Extract the (x, y) coordinate from the center of the cell holding the provided text.  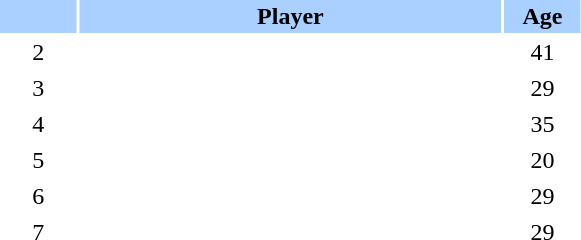
41 (542, 52)
20 (542, 160)
5 (38, 160)
Player (291, 16)
Age (542, 16)
6 (38, 196)
3 (38, 88)
35 (542, 124)
4 (38, 124)
2 (38, 52)
